Identify which cell holds the provided text, then report its [x, y] central coordinate. 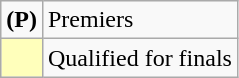
Premiers [140, 20]
Qualified for finals [140, 58]
(P) [22, 20]
